Pinpoint the cell where the given text exists, returning its [X, Y] midpoint coordinate. 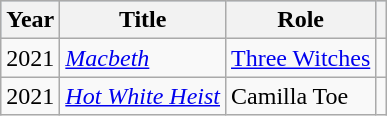
Title [143, 20]
Hot White Heist [143, 96]
Role [301, 20]
Year [30, 20]
Three Witches [301, 58]
Camilla Toe [301, 96]
Macbeth [143, 58]
